Output the (X, Y) coordinate of the center of the cell containing the given text.  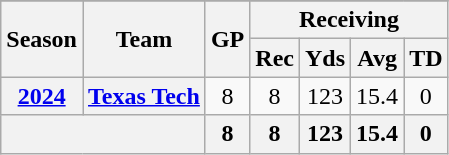
TD (426, 58)
Texas Tech (144, 96)
Yds (324, 58)
2024 (42, 96)
Rec (275, 58)
Receiving (349, 20)
Avg (378, 58)
Team (144, 39)
GP (227, 39)
Season (42, 39)
